Output the (x, y) coordinate of the center of the cell containing the given text.  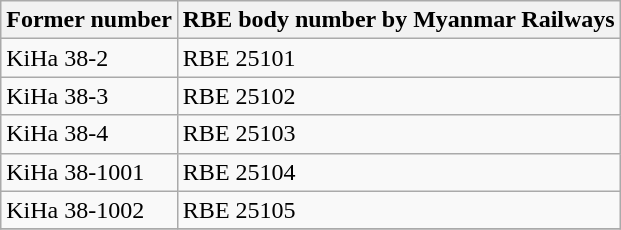
RBE body number by Myanmar Railways (398, 20)
KiHa 38-4 (90, 134)
RBE 25105 (398, 210)
RBE 25102 (398, 96)
RBE 25104 (398, 172)
KiHa 38-1001 (90, 172)
RBE 25103 (398, 134)
Former number (90, 20)
KiHa 38-3 (90, 96)
RBE 25101 (398, 58)
KiHa 38-1002 (90, 210)
KiHa 38-2 (90, 58)
